Pinpoint the cell where the given text exists, returning its (X, Y) midpoint coordinate. 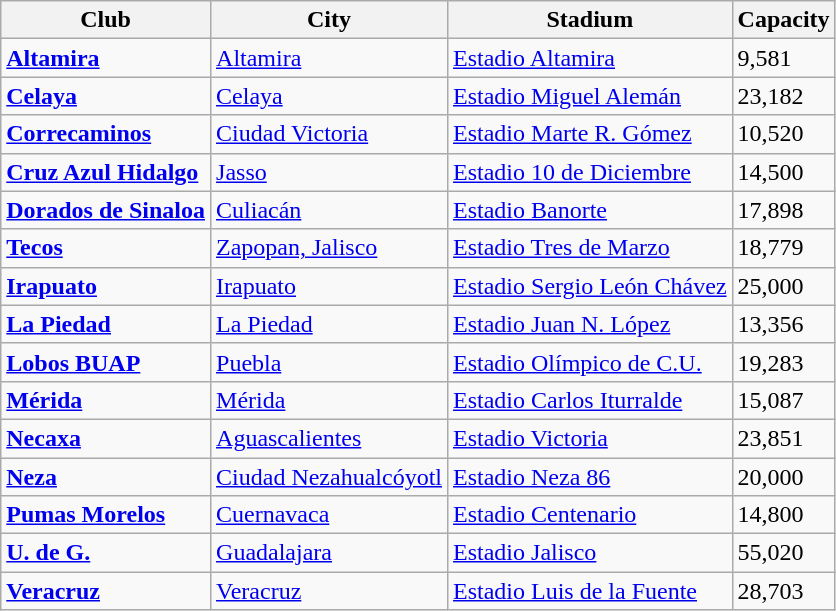
Estadio Miguel Alemán (590, 96)
25,000 (784, 286)
18,779 (784, 248)
Estadio Centenario (590, 515)
Cruz Azul Hidalgo (106, 172)
Dorados de Sinaloa (106, 210)
Guadalajara (330, 553)
Neza (106, 477)
Stadium (590, 20)
Jasso (330, 172)
City (330, 20)
Estadio Olímpico de C.U. (590, 362)
15,087 (784, 400)
Zapopan, Jalisco (330, 248)
Culiacán (330, 210)
Estadio 10 de Diciembre (590, 172)
Estadio Altamira (590, 58)
Lobos BUAP (106, 362)
Correcaminos (106, 134)
17,898 (784, 210)
10,520 (784, 134)
Estadio Jalisco (590, 553)
Estadio Banorte (590, 210)
23,851 (784, 438)
28,703 (784, 591)
9,581 (784, 58)
Ciudad Victoria (330, 134)
19,283 (784, 362)
Club (106, 20)
Estadio Luis de la Fuente (590, 591)
Puebla (330, 362)
14,500 (784, 172)
Estadio Tres de Marzo (590, 248)
Aguascalientes (330, 438)
Tecos (106, 248)
13,356 (784, 324)
Necaxa (106, 438)
Ciudad Nezahualcóyotl (330, 477)
20,000 (784, 477)
55,020 (784, 553)
Estadio Neza 86 (590, 477)
23,182 (784, 96)
Capacity (784, 20)
U. de G. (106, 553)
Estadio Marte R. Gómez (590, 134)
Estadio Sergio León Chávez (590, 286)
Estadio Juan N. López (590, 324)
Estadio Victoria (590, 438)
14,800 (784, 515)
Cuernavaca (330, 515)
Pumas Morelos (106, 515)
Estadio Carlos Iturralde (590, 400)
